Provide the [x, y] coordinate of the cell's center where the given text is located.  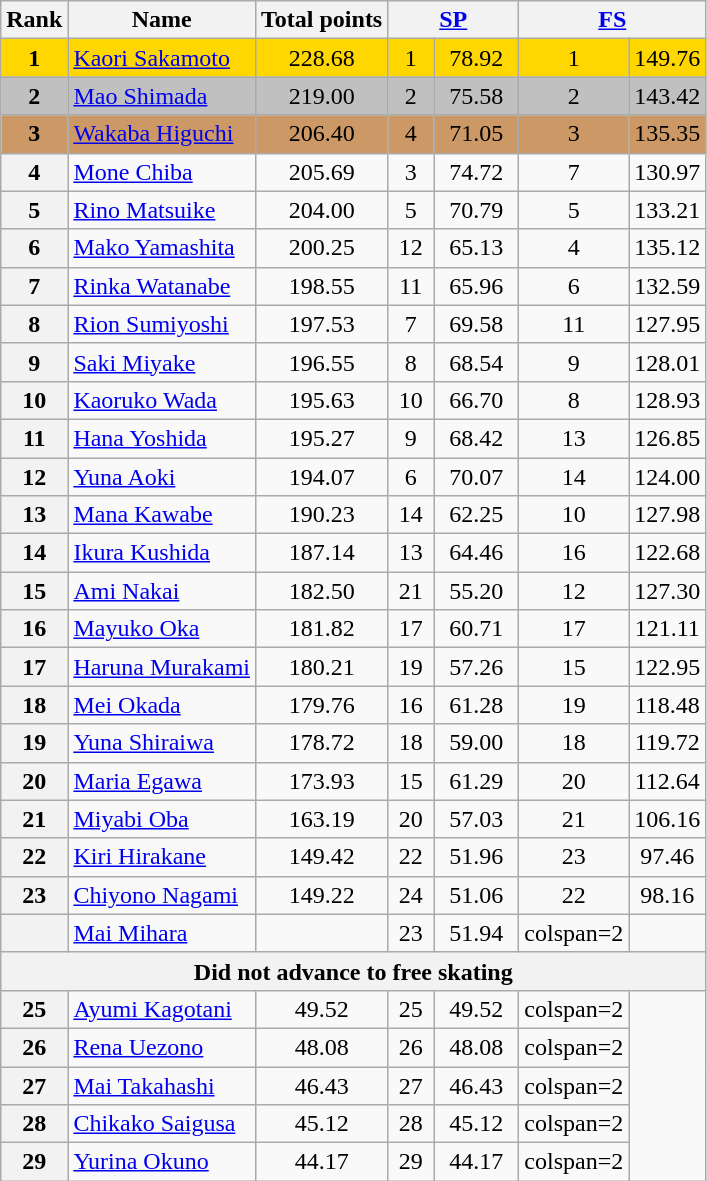
Mayuko Oka [162, 629]
24 [411, 895]
122.68 [668, 553]
Rinka Watanabe [162, 286]
75.58 [476, 96]
Yurina Okuno [162, 1162]
128.93 [668, 400]
Name [162, 20]
Mai Takahashi [162, 1085]
Haruna Murakami [162, 667]
121.11 [668, 629]
51.94 [476, 933]
195.27 [322, 438]
Ikura Kushida [162, 553]
Ayumi Kagotani [162, 1009]
Yuna Shiraiwa [162, 743]
128.01 [668, 362]
130.97 [668, 172]
135.12 [668, 248]
Ami Nakai [162, 591]
Kaori Sakamoto [162, 58]
127.98 [668, 515]
Kaoruko Wada [162, 400]
Hana Yoshida [162, 438]
135.35 [668, 134]
Mao Shimada [162, 96]
132.59 [668, 286]
Rion Sumiyoshi [162, 324]
204.00 [322, 210]
70.07 [476, 477]
195.63 [322, 400]
133.21 [668, 210]
143.42 [668, 96]
SP [454, 20]
Miyabi Oba [162, 819]
64.46 [476, 553]
51.96 [476, 857]
66.70 [476, 400]
Did not advance to free skating [354, 971]
61.28 [476, 705]
149.76 [668, 58]
187.14 [322, 553]
106.16 [668, 819]
69.58 [476, 324]
196.55 [322, 362]
219.00 [322, 96]
163.19 [322, 819]
55.20 [476, 591]
Wakaba Higuchi [162, 134]
149.42 [322, 857]
127.30 [668, 591]
62.25 [476, 515]
57.03 [476, 819]
179.76 [322, 705]
173.93 [322, 781]
197.53 [322, 324]
Rino Matsuike [162, 210]
Chiyono Nagami [162, 895]
68.54 [476, 362]
FS [612, 20]
182.50 [322, 591]
228.68 [322, 58]
65.13 [476, 248]
198.55 [322, 286]
60.71 [476, 629]
Mana Kawabe [162, 515]
65.96 [476, 286]
68.42 [476, 438]
97.46 [668, 857]
126.85 [668, 438]
98.16 [668, 895]
78.92 [476, 58]
190.23 [322, 515]
Total points [322, 20]
Maria Egawa [162, 781]
180.21 [322, 667]
200.25 [322, 248]
149.22 [322, 895]
70.79 [476, 210]
59.00 [476, 743]
194.07 [322, 477]
Chikako Saigusa [162, 1124]
Rena Uezono [162, 1047]
Rank [34, 20]
Mako Yamashita [162, 248]
Saki Miyake [162, 362]
57.26 [476, 667]
112.64 [668, 781]
Yuna Aoki [162, 477]
119.72 [668, 743]
118.48 [668, 705]
Mone Chiba [162, 172]
74.72 [476, 172]
Kiri Hirakane [162, 857]
181.82 [322, 629]
61.29 [476, 781]
Mai Mihara [162, 933]
124.00 [668, 477]
127.95 [668, 324]
178.72 [322, 743]
51.06 [476, 895]
71.05 [476, 134]
205.69 [322, 172]
206.40 [322, 134]
122.95 [668, 667]
Mei Okada [162, 705]
